From the cell containing the given text, extract its center point as [x, y] coordinate. 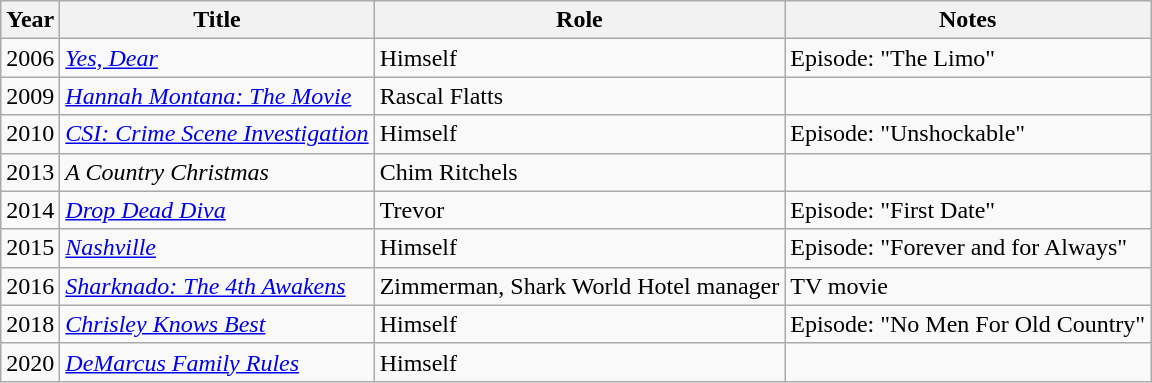
TV movie [968, 286]
Zimmerman, Shark World Hotel manager [580, 286]
2020 [30, 362]
Nashville [217, 248]
Sharknado: The 4th Awakens [217, 286]
Chrisley Knows Best [217, 324]
Episode: "First Date" [968, 210]
2010 [30, 134]
2016 [30, 286]
2014 [30, 210]
DeMarcus Family Rules [217, 362]
Episode: "No Men For Old Country" [968, 324]
Chim Ritchels [580, 172]
Trevor [580, 210]
Episode: "Forever and for Always" [968, 248]
CSI: Crime Scene Investigation [217, 134]
2013 [30, 172]
Role [580, 20]
Title [217, 20]
2018 [30, 324]
2015 [30, 248]
2009 [30, 96]
Hannah Montana: The Movie [217, 96]
A Country Christmas [217, 172]
Episode: "The Limo" [968, 58]
Year [30, 20]
Rascal Flatts [580, 96]
Episode: "Unshockable" [968, 134]
2006 [30, 58]
Yes, Dear [217, 58]
Drop Dead Diva [217, 210]
Notes [968, 20]
